Extract the (x, y) coordinate from the center of the cell holding the provided text.  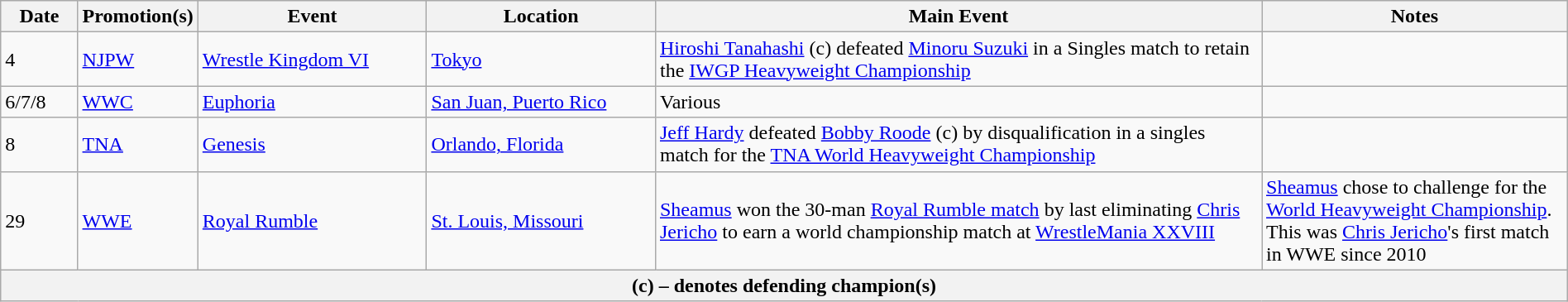
Sheamus won the 30-man Royal Rumble match by last eliminating Chris Jericho to earn a world championship match at WrestleMania XXVIII (958, 220)
San Juan, Puerto Rico (541, 102)
4 (40, 60)
Hiroshi Tanahashi (c) defeated Minoru Suzuki in a Singles match to retain the IWGP Heavyweight Championship (958, 60)
Wrestle Kingdom VI (313, 60)
6/7/8 (40, 102)
Location (541, 17)
Date (40, 17)
St. Louis, Missouri (541, 220)
Genesis (313, 144)
Tokyo (541, 60)
(c) – denotes defending champion(s) (784, 285)
Orlando, Florida (541, 144)
Promotion(s) (137, 17)
Royal Rumble (313, 220)
WWE (137, 220)
Main Event (958, 17)
NJPW (137, 60)
Event (313, 17)
29 (40, 220)
Euphoria (313, 102)
Notes (1415, 17)
Jeff Hardy defeated Bobby Roode (c) by disqualification in a singles match for the TNA World Heavyweight Championship (958, 144)
Various (958, 102)
Sheamus chose to challenge for the World Heavyweight Championship.This was Chris Jericho's first match in WWE since 2010 (1415, 220)
WWC (137, 102)
8 (40, 144)
TNA (137, 144)
